Detect which cell encompasses the target text, then output its (x, y) center coordinate. 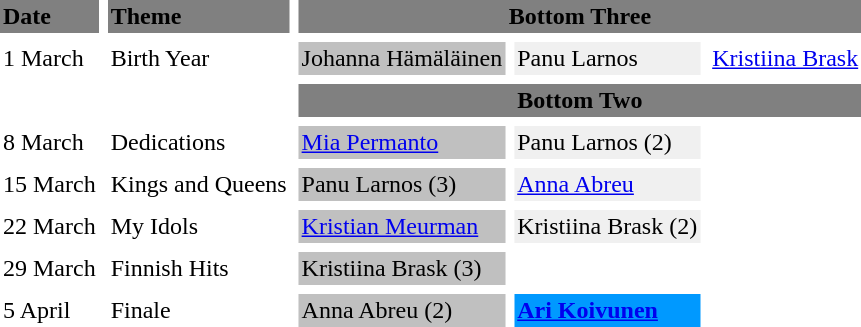
Theme (199, 16)
Kristiina Brask (785, 58)
8 March (50, 142)
Mia Permanto (402, 142)
Birth Year (199, 58)
1 March (50, 58)
Finale (199, 310)
Date (50, 16)
Panu Larnos (607, 58)
Finnish Hits (199, 268)
5 April (50, 310)
15 March (50, 184)
Kristian Meurman (402, 226)
Panu Larnos (2) (607, 142)
Kristiina Brask (3) (402, 268)
Anna Abreu (2) (402, 310)
My Idols (199, 226)
Johanna Hämäläinen (402, 58)
Kings and Queens (199, 184)
Panu Larnos (3) (402, 184)
Anna Abreu (607, 184)
Dedications (199, 142)
Ari Koivunen (607, 310)
22 March (50, 226)
29 March (50, 268)
Kristiina Brask (2) (607, 226)
